Output the [X, Y] coordinate of the center of the cell containing the given text.  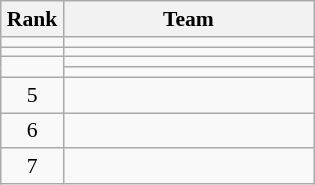
7 [32, 167]
5 [32, 95]
Rank [32, 19]
6 [32, 131]
Team [188, 19]
